From the cell containing the given text, extract its center point as [X, Y] coordinate. 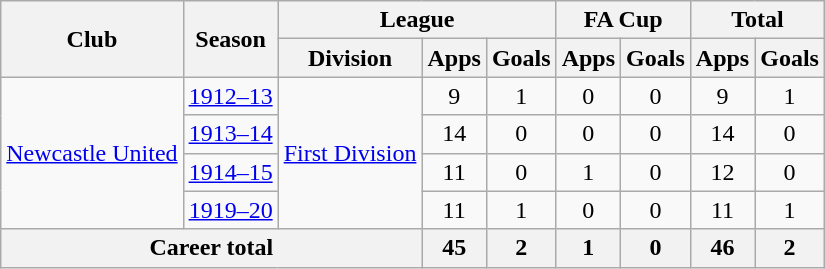
1914–15 [230, 172]
46 [722, 248]
1912–13 [230, 96]
League [417, 20]
FA Cup [623, 20]
Newcastle United [92, 153]
1919–20 [230, 210]
45 [454, 248]
Total [757, 20]
1913–14 [230, 134]
Club [92, 39]
Season [230, 39]
First Division [350, 153]
12 [722, 172]
Career total [212, 248]
Division [350, 58]
